Locate the cell with the specified text and output its (x, y) center coordinate. 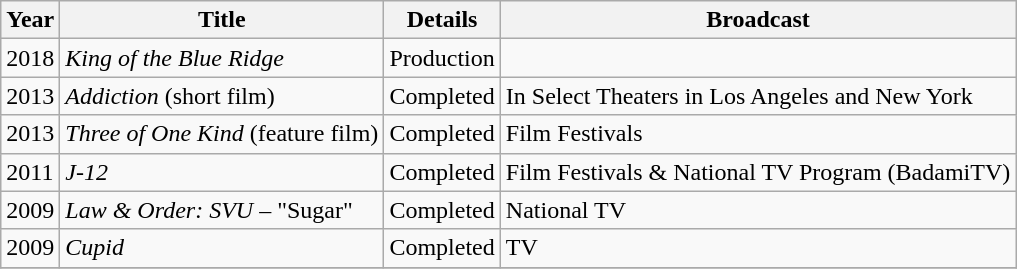
TV (758, 248)
J-12 (222, 172)
2018 (30, 58)
National TV (758, 210)
Cupid (222, 248)
Title (222, 20)
Broadcast (758, 20)
2011 (30, 172)
Year (30, 20)
Production (442, 58)
Law & Order: SVU – "Sugar" (222, 210)
King of the Blue Ridge (222, 58)
In Select Theaters in Los Angeles and New York (758, 96)
Three of One Kind (feature film) (222, 134)
Addiction (short film) (222, 96)
Film Festivals & National TV Program (BadamiTV) (758, 172)
Details (442, 20)
Film Festivals (758, 134)
